From the cell containing the given text, extract its center point as [X, Y] coordinate. 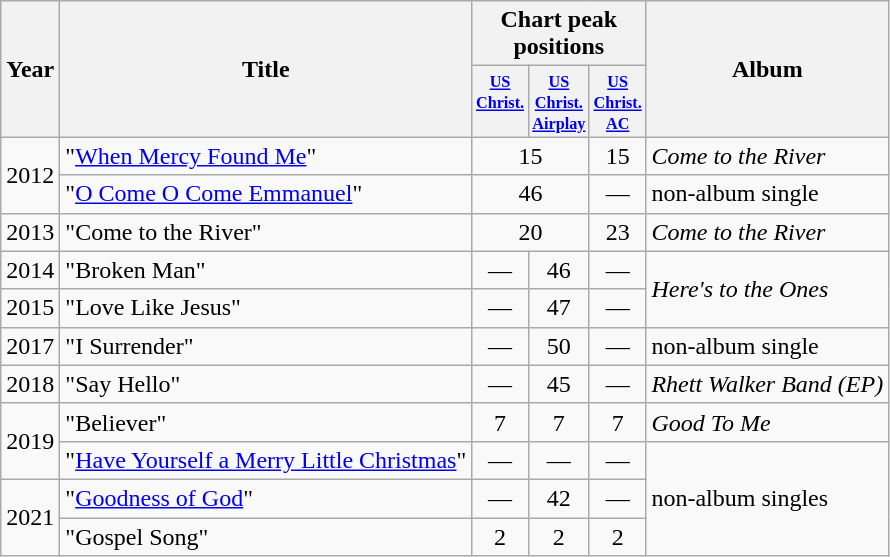
"I Surrender" [266, 346]
2015 [30, 308]
non-album singles [768, 498]
"Come to the River" [266, 232]
2014 [30, 270]
2021 [30, 517]
Chart peak positions [559, 34]
"Gospel Song" [266, 537]
2012 [30, 175]
"O Come O Come Emmanuel" [266, 194]
2013 [30, 232]
USChrist. AC [618, 102]
50 [558, 346]
2018 [30, 384]
47 [558, 308]
"Have Yourself a Merry Little Christmas" [266, 460]
20 [531, 232]
Title [266, 69]
Good To Me [768, 422]
US Christ. [500, 102]
"When Mercy Found Me" [266, 156]
USChrist.Airplay [558, 102]
"Believer" [266, 422]
"Goodness of God" [266, 498]
45 [558, 384]
2019 [30, 441]
"Love Like Jesus" [266, 308]
"Broken Man" [266, 270]
Album [768, 69]
Here's to the Ones [768, 289]
2017 [30, 346]
Rhett Walker Band (EP) [768, 384]
23 [618, 232]
"Say Hello" [266, 384]
42 [558, 498]
Year [30, 69]
